Find where the given text appears and provide that cell's center as (X, Y) coordinate. 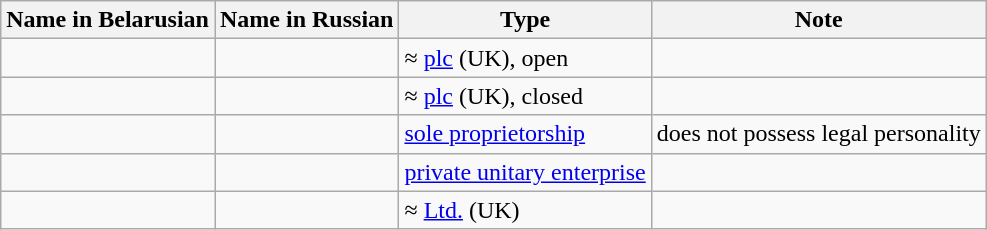
Note (818, 20)
≈ Ltd. (UK) (525, 210)
≈ plc (UK), open (525, 58)
Type (525, 20)
sole proprietorship (525, 134)
does not possess legal personality (818, 134)
Name in Russian (306, 20)
private unitary enterprise (525, 172)
≈ plc (UK), closed (525, 96)
Name in Belarusian (108, 20)
